Identify which cell holds the provided text, then report its [x, y] central coordinate. 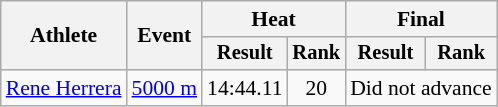
Heat [274, 19]
Did not advance [421, 88]
Athlete [64, 36]
14:44.11 [244, 88]
20 [317, 88]
Final [421, 19]
Rene Herrera [64, 88]
Event [164, 36]
5000 m [164, 88]
